Output the [X, Y] coordinate of the center of the cell containing the given text.  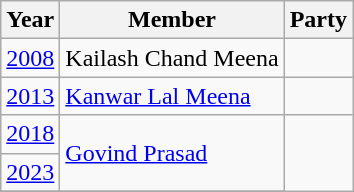
2023 [30, 172]
Party [318, 20]
Member [172, 20]
2018 [30, 134]
Govind Prasad [172, 153]
Year [30, 20]
2008 [30, 58]
2013 [30, 96]
Kailash Chand Meena [172, 58]
Kanwar Lal Meena [172, 96]
